Scan for the cell matching the given text and deliver its (x, y) coordinate at center. 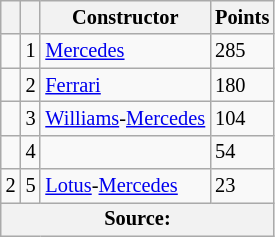
Ferrari (125, 85)
Points (242, 17)
285 (242, 51)
180 (242, 85)
5 (31, 186)
Source: (138, 219)
1 (31, 51)
23 (242, 186)
54 (242, 152)
Williams-Mercedes (125, 118)
Lotus-Mercedes (125, 186)
4 (31, 152)
Constructor (125, 17)
Mercedes (125, 51)
3 (31, 118)
104 (242, 118)
